Return (x, y) of the center of cell containing provided text 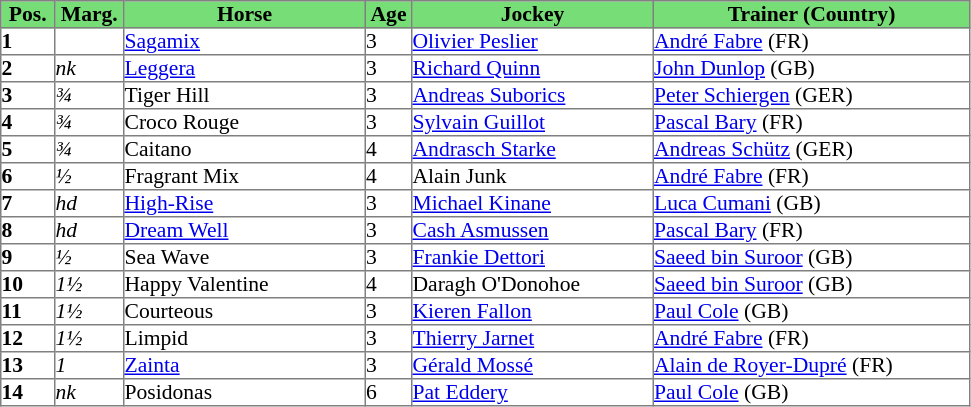
Jockey (533, 14)
Cash Asmussen (533, 230)
Daragh O'Donohoe (533, 284)
Marg. (90, 14)
Horse (245, 14)
Age (388, 14)
Andreas Suborics (533, 96)
High-Rise (245, 204)
5 (28, 150)
Michael Kinane (533, 204)
Alain Junk (533, 176)
Pat Eddery (533, 392)
13 (28, 366)
11 (28, 312)
Andreas Schütz (GER) (811, 150)
Thierry Jarnet (533, 338)
8 (28, 230)
Kieren Fallon (533, 312)
Sagamix (245, 42)
Luca Cumani (GB) (811, 204)
12 (28, 338)
John Dunlop (GB) (811, 68)
Alain de Royer-Dupré (FR) (811, 366)
Peter Schiergen (GER) (811, 96)
Tiger Hill (245, 96)
Frankie Dettori (533, 258)
Fragrant Mix (245, 176)
7 (28, 204)
Caitano (245, 150)
Limpid (245, 338)
10 (28, 284)
Leggera (245, 68)
Sylvain Guillot (533, 122)
Courteous (245, 312)
Andrasch Starke (533, 150)
Trainer (Country) (811, 14)
Happy Valentine (245, 284)
Croco Rouge (245, 122)
2 (28, 68)
Posidonas (245, 392)
Dream Well (245, 230)
Zainta (245, 366)
Richard Quinn (533, 68)
9 (28, 258)
Pos. (28, 14)
Sea Wave (245, 258)
Olivier Peslier (533, 42)
14 (28, 392)
Gérald Mossé (533, 366)
